Extract the [x, y] coordinate from the center of the cell holding the provided text.  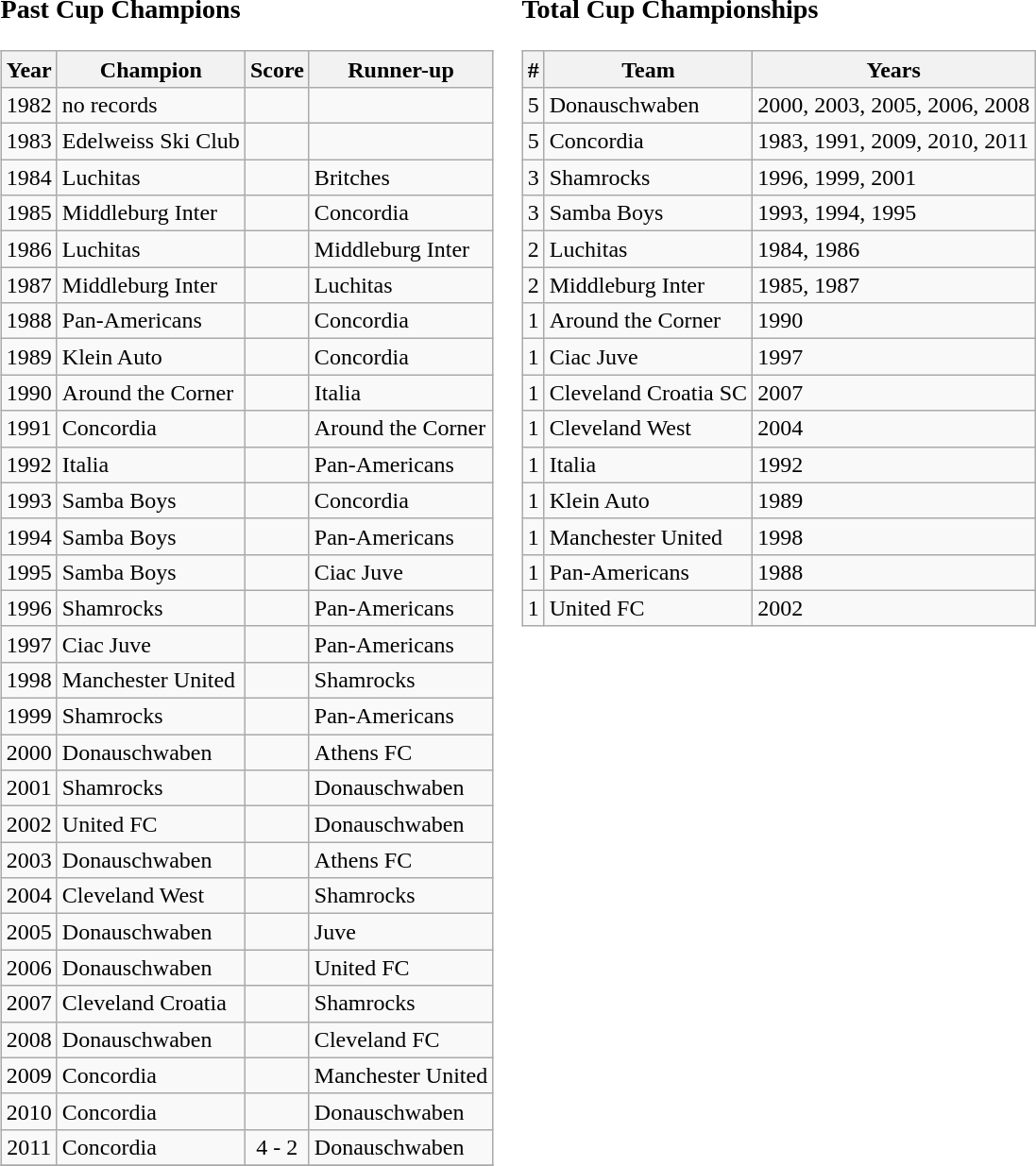
Edelweiss Ski Club [151, 142]
2000, 2003, 2005, 2006, 2008 [893, 105]
2009 [28, 1075]
Cleveland FC [400, 1039]
1986 [28, 249]
Team [648, 69]
Cleveland Croatia SC [648, 393]
2010 [28, 1111]
2005 [28, 932]
no records [151, 105]
Year [28, 69]
1994 [28, 536]
2008 [28, 1039]
1996 [28, 608]
Juve [400, 932]
Champion [151, 69]
2006 [28, 968]
2011 [28, 1147]
# [533, 69]
1983 [28, 142]
1984, 1986 [893, 249]
1982 [28, 105]
1985 [28, 213]
1984 [28, 177]
1991 [28, 429]
Score [277, 69]
1995 [28, 572]
Runner-up [400, 69]
4 - 2 [277, 1147]
2000 [28, 752]
1993, 1994, 1995 [893, 213]
Years [893, 69]
1985, 1987 [893, 285]
1996, 1999, 2001 [893, 177]
Britches [400, 177]
1987 [28, 285]
2001 [28, 788]
1983, 1991, 2009, 2010, 2011 [893, 142]
Cleveland Croatia [151, 1004]
1993 [28, 500]
2003 [28, 860]
1999 [28, 717]
